Find where the given text appears and provide that cell's center as [X, Y] coordinate. 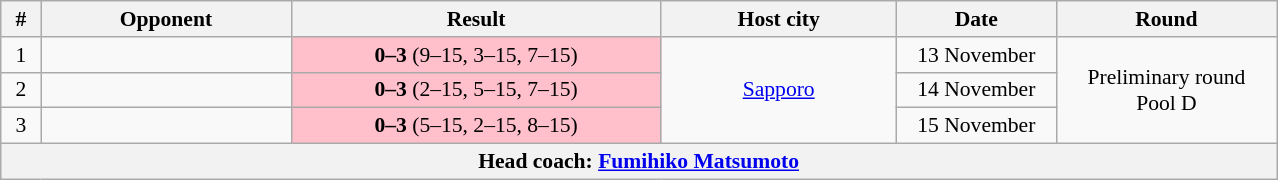
Sapporo [778, 90]
Opponent [166, 19]
0–3 (5–15, 2–15, 8–15) [476, 126]
3 [21, 126]
# [21, 19]
Host city [778, 19]
0–3 (9–15, 3–15, 7–15) [476, 55]
2 [21, 90]
Head coach: Fumihiko Matsumoto [639, 162]
Round [1166, 19]
0–3 (2–15, 5–15, 7–15) [476, 90]
15 November [976, 126]
Date [976, 19]
Preliminary roundPool D [1166, 90]
14 November [976, 90]
Result [476, 19]
1 [21, 55]
13 November [976, 55]
